Locate the cell with the specified text and output its (x, y) center coordinate. 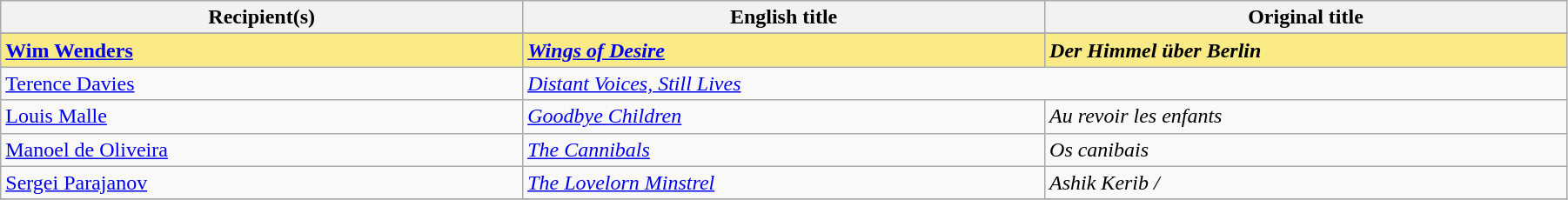
Au revoir les enfants (1306, 117)
Louis Malle (262, 117)
Wings of Desire (784, 50)
Os canibais (1306, 150)
English title (784, 17)
Goodbye Children (784, 117)
Manoel de Oliveira (262, 150)
Wim Wenders (262, 50)
Ashik Kerib / (1306, 183)
Recipient(s) (262, 17)
Der Himmel über Berlin (1306, 50)
Sergei Parajanov (262, 183)
Original title (1306, 17)
The Cannibals (784, 150)
Terence Davies (262, 83)
Distant Voices, Still Lives (1045, 83)
The Lovelorn Minstrel (784, 183)
